From the cell containing the given text, extract its center point as (X, Y) coordinate. 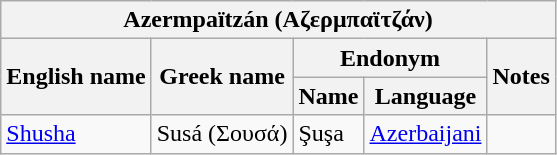
Shusha (76, 134)
Susá (Σουσά) (222, 134)
Notes (521, 77)
Azerbaijani (426, 134)
Name (328, 96)
Azermpaïtzán (Αζερμπαϊτζάν) (278, 20)
Language (426, 96)
English name (76, 77)
Endonym (390, 58)
Greek name (222, 77)
Şuşa (328, 134)
